Search for the cell housing the specified text and yield its [X, Y] center coordinate. 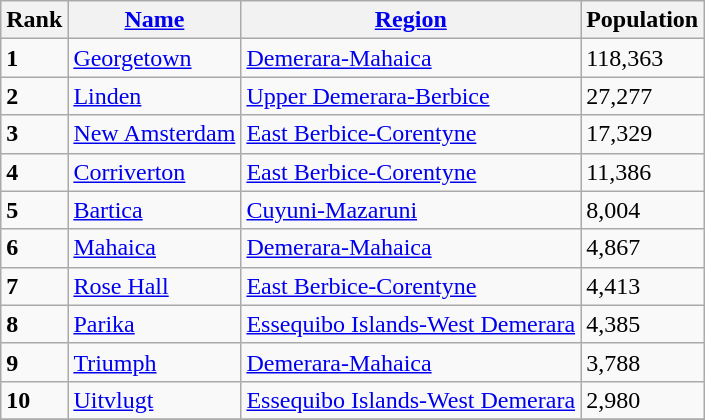
3 [34, 134]
Population [642, 20]
Region [411, 20]
Triumph [154, 362]
1 [34, 58]
8,004 [642, 210]
Bartica [154, 210]
11,386 [642, 172]
Cuyuni-Mazaruni [411, 210]
8 [34, 324]
4,413 [642, 286]
10 [34, 400]
4,385 [642, 324]
Corriverton [154, 172]
Uitvlugt [154, 400]
27,277 [642, 96]
Mahaica [154, 248]
118,363 [642, 58]
Parika [154, 324]
Rose Hall [154, 286]
Rank [34, 20]
2,980 [642, 400]
17,329 [642, 134]
2 [34, 96]
Name [154, 20]
New Amsterdam [154, 134]
9 [34, 362]
3,788 [642, 362]
Linden [154, 96]
Georgetown [154, 58]
4,867 [642, 248]
4 [34, 172]
5 [34, 210]
Upper Demerara-Berbice [411, 96]
7 [34, 286]
6 [34, 248]
